For the text-containing cell, return its midpoint in [X, Y] coordinate format. 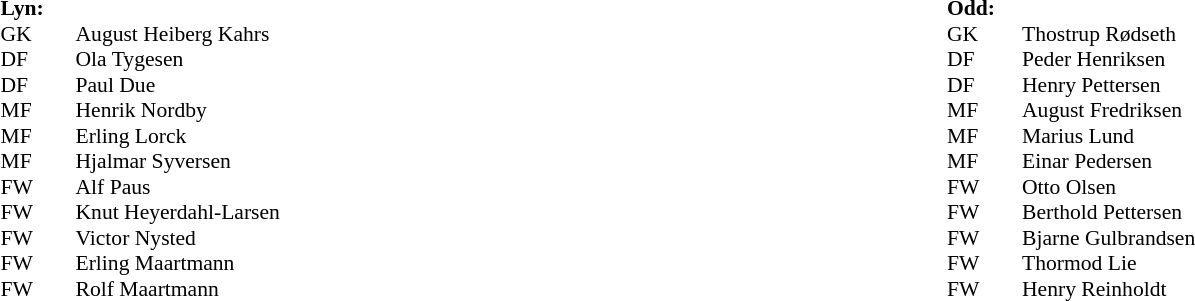
Victor Nysted [178, 238]
Erling Lorck [178, 136]
Henrik Nordby [178, 111]
Berthold Pettersen [1108, 213]
Paul Due [178, 85]
Knut Heyerdahl-Larsen [178, 213]
Hjalmar Syversen [178, 161]
Bjarne Gulbrandsen [1108, 238]
Peder Henriksen [1108, 59]
Otto Olsen [1108, 187]
Henry Pettersen [1108, 85]
August Fredriksen [1108, 111]
Ola Tygesen [178, 59]
Marius Lund [1108, 136]
August Heiberg Kahrs [178, 34]
Erling Maartmann [178, 263]
Alf Paus [178, 187]
Thostrup Rødseth [1108, 34]
Thormod Lie [1108, 263]
Einar Pedersen [1108, 161]
